Scan for the cell matching the given text and deliver its [X, Y] coordinate at center. 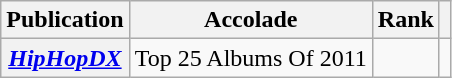
Top 25 Albums Of 2011 [250, 58]
Publication [65, 20]
Rank [406, 20]
HipHopDX [65, 58]
Accolade [250, 20]
